Search for the cell housing the specified text and yield its (X, Y) center coordinate. 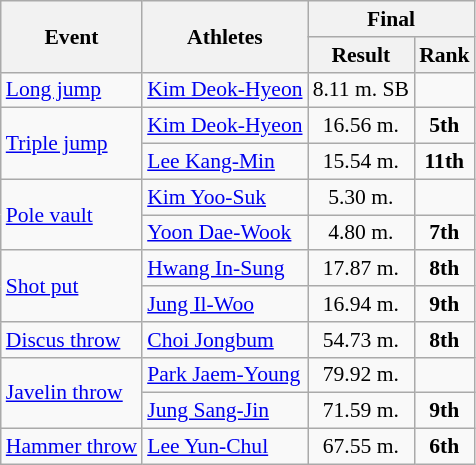
Lee Kang-Min (224, 162)
Kim Yoo-Suk (224, 197)
Choi Jongbum (224, 340)
17.87 m. (361, 269)
Javelin throw (72, 392)
15.54 m. (361, 162)
67.55 m. (361, 447)
Final (392, 19)
Triple jump (72, 144)
Result (361, 55)
Shot put (72, 286)
Jung Sang-Jin (224, 411)
Athletes (224, 36)
5.30 m. (361, 197)
16.94 m. (361, 304)
Pole vault (72, 214)
5th (444, 126)
Hwang In-Sung (224, 269)
54.73 m. (361, 340)
11th (444, 162)
Jung Il-Woo (224, 304)
6th (444, 447)
16.56 m. (361, 126)
7th (444, 233)
Yoon Dae-Wook (224, 233)
Long jump (72, 90)
79.92 m. (361, 375)
Discus throw (72, 340)
Park Jaem-Young (224, 375)
8.11 m. SB (361, 90)
Hammer throw (72, 447)
Rank (444, 55)
Lee Yun-Chul (224, 447)
4.80 m. (361, 233)
71.59 m. (361, 411)
Event (72, 36)
